From the cell containing the given text, extract its center point as [x, y] coordinate. 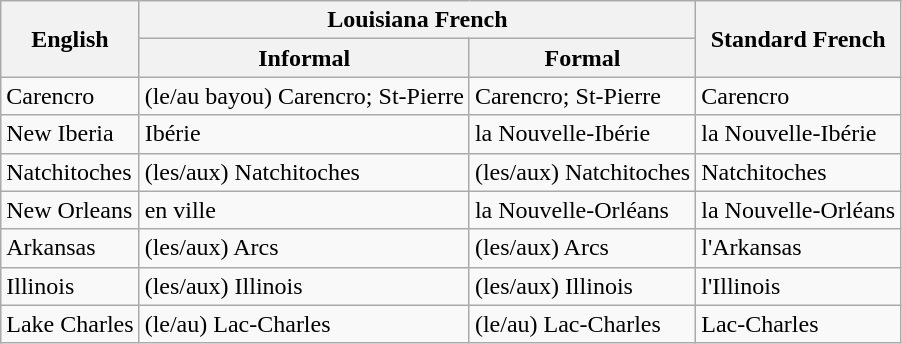
Arkansas [70, 248]
New Orleans [70, 210]
en ville [304, 210]
Illinois [70, 286]
New Iberia [70, 134]
Ibérie [304, 134]
English [70, 39]
Carencro; St-Pierre [582, 96]
Lac-Charles [798, 324]
Informal [304, 58]
Standard French [798, 39]
Lake Charles [70, 324]
l'Arkansas [798, 248]
l'Illinois [798, 286]
Formal [582, 58]
(le/au bayou) Carencro; St-Pierre [304, 96]
Louisiana French [418, 20]
